Search for the cell housing the specified text and yield its (x, y) center coordinate. 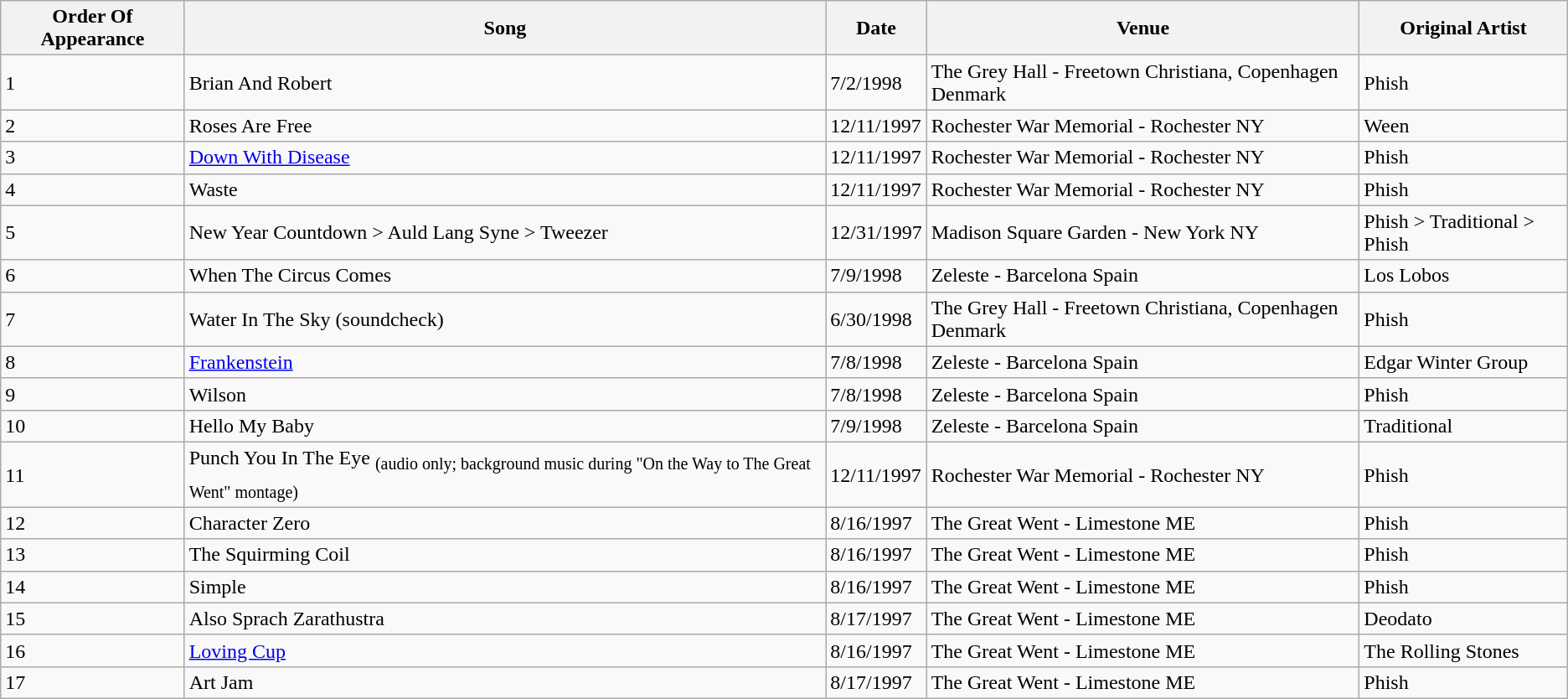
11 (92, 474)
5 (92, 233)
The Rolling Stones (1463, 650)
15 (92, 619)
Order Of Appearance (92, 28)
Song (505, 28)
17 (92, 682)
6/30/1998 (876, 318)
Art Jam (505, 682)
8 (92, 362)
Character Zero (505, 523)
7/2/1998 (876, 82)
Madison Square Garden - New York NY (1142, 233)
Water In The Sky (soundcheck) (505, 318)
Down With Disease (505, 158)
2 (92, 126)
14 (92, 587)
When The Circus Comes (505, 276)
12 (92, 523)
The Squirming Coil (505, 555)
Traditional (1463, 426)
9 (92, 394)
Simple (505, 587)
Ween (1463, 126)
10 (92, 426)
1 (92, 82)
Wilson (505, 394)
Also Sprach Zarathustra (505, 619)
Date (876, 28)
7 (92, 318)
13 (92, 555)
4 (92, 189)
12/31/1997 (876, 233)
Venue (1142, 28)
16 (92, 650)
6 (92, 276)
Waste (505, 189)
Deodato (1463, 619)
3 (92, 158)
Loving Cup (505, 650)
Phish > Traditional > Phish (1463, 233)
Edgar Winter Group (1463, 362)
New Year Countdown > Auld Lang Syne > Tweezer (505, 233)
Original Artist (1463, 28)
Los Lobos (1463, 276)
Punch You In The Eye (audio only; background music during "On the Way to The Great Went" montage) (505, 474)
Frankenstein (505, 362)
Brian And Robert (505, 82)
Hello My Baby (505, 426)
Roses Are Free (505, 126)
